Search for the cell housing the specified text and yield its (X, Y) center coordinate. 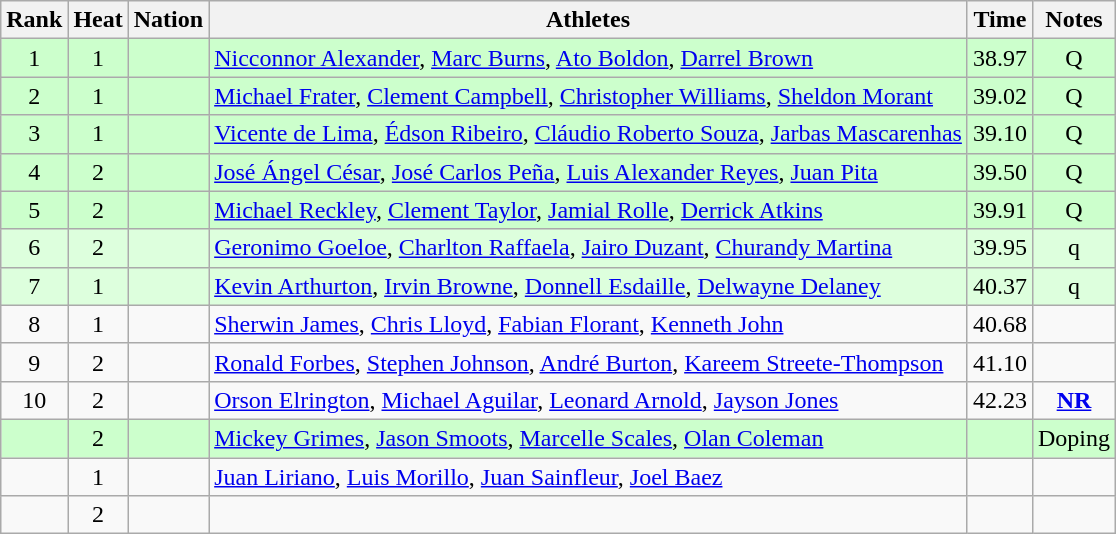
Heat (98, 20)
40.37 (1000, 286)
Rank (34, 20)
41.10 (1000, 362)
39.50 (1000, 172)
39.95 (1000, 248)
38.97 (1000, 58)
Kevin Arthurton, Irvin Browne, Donnell Esdaille, Delwayne Delaney (588, 286)
6 (34, 248)
Ronald Forbes, Stephen Johnson, André Burton, Kareem Streete-Thompson (588, 362)
Nicconnor Alexander, Marc Burns, Ato Boldon, Darrel Brown (588, 58)
Mickey Grimes, Jason Smoots, Marcelle Scales, Olan Coleman (588, 438)
Orson Elrington, Michael Aguilar, Leonard Arnold, Jayson Jones (588, 400)
Notes (1074, 20)
39.10 (1000, 134)
Michael Reckley, Clement Taylor, Jamial Rolle, Derrick Atkins (588, 210)
Athletes (588, 20)
9 (34, 362)
39.02 (1000, 96)
4 (34, 172)
Michael Frater, Clement Campbell, Christopher Williams, Sheldon Morant (588, 96)
8 (34, 324)
Geronimo Goeloe, Charlton Raffaela, Jairo Duzant, Churandy Martina (588, 248)
José Ángel César, José Carlos Peña, Luis Alexander Reyes, Juan Pita (588, 172)
3 (34, 134)
5 (34, 210)
39.91 (1000, 210)
Nation (168, 20)
7 (34, 286)
42.23 (1000, 400)
Time (1000, 20)
10 (34, 400)
Vicente de Lima, Édson Ribeiro, Cláudio Roberto Souza, Jarbas Mascarenhas (588, 134)
Sherwin James, Chris Lloyd, Fabian Florant, Kenneth John (588, 324)
Juan Liriano, Luis Morillo, Juan Sainfleur, Joel Baez (588, 477)
NR (1074, 400)
Doping (1074, 438)
40.68 (1000, 324)
